Capture the cell that displays the provided text and extract its (X, Y) central coordinate. 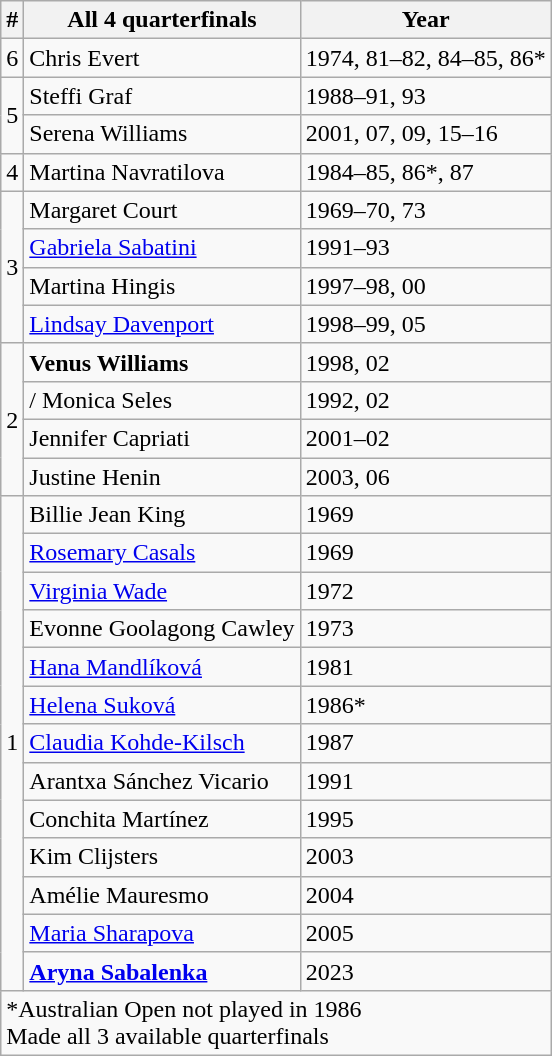
Maria Sharapova (162, 933)
2023 (426, 971)
/ Monica Seles (162, 400)
Serena Williams (162, 134)
Helena Suková (162, 705)
Arantxa Sánchez Vicario (162, 781)
1992, 02 (426, 400)
1998–99, 05 (426, 324)
1995 (426, 819)
1 (12, 744)
Conchita Martínez (162, 819)
Gabriela Sabatini (162, 248)
2003 (426, 857)
Kim Clijsters (162, 857)
Aryna Sabalenka (162, 971)
Jennifer Capriati (162, 438)
2001–02 (426, 438)
Claudia Kohde-Kilsch (162, 743)
Hana Mandlíková (162, 667)
Virginia Wade (162, 591)
Martina Navratilova (162, 172)
# (12, 20)
1972 (426, 591)
All 4 quarterfinals (162, 20)
3 (12, 267)
1991 (426, 781)
Lindsay Davenport (162, 324)
1969–70, 73 (426, 210)
4 (12, 172)
2005 (426, 933)
Year (426, 20)
1997–98, 00 (426, 286)
1986* (426, 705)
2004 (426, 895)
1974, 81–82, 84–85, 86* (426, 58)
6 (12, 58)
1988–91, 93 (426, 96)
1998, 02 (426, 362)
Justine Henin (162, 477)
Billie Jean King (162, 515)
*Australian Open not played in 1986Made all 3 available quarterfinals (276, 1022)
Steffi Graf (162, 96)
2003, 06 (426, 477)
Martina Hingis (162, 286)
1984–85, 86*, 87 (426, 172)
1973 (426, 629)
1991–93 (426, 248)
Amélie Mauresmo (162, 895)
5 (12, 115)
Venus Williams (162, 362)
Margaret Court (162, 210)
Chris Evert (162, 58)
2 (12, 419)
Rosemary Casals (162, 553)
Evonne Goolagong Cawley (162, 629)
1981 (426, 667)
1987 (426, 743)
2001, 07, 09, 15–16 (426, 134)
